Provide the (X, Y) coordinate of the cell's center where the given text is located.  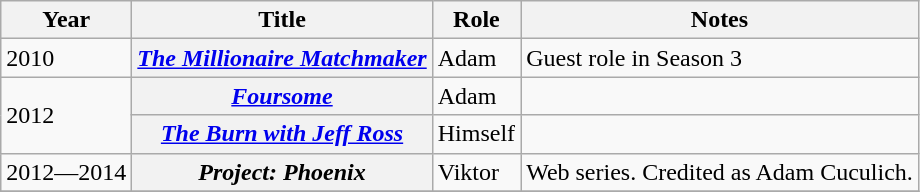
Role (476, 20)
Title (282, 20)
2010 (66, 58)
Project: Phoenix (282, 172)
Web series. Credited as Adam Cuculich. (720, 172)
The Burn with Jeff Ross (282, 134)
2012 (66, 115)
Foursome (282, 96)
Guest role in Season 3 (720, 58)
The Millionaire Matchmaker (282, 58)
Himself (476, 134)
Viktor (476, 172)
2012—2014 (66, 172)
Year (66, 20)
Notes (720, 20)
